Search for the cell housing the specified text and yield its [x, y] center coordinate. 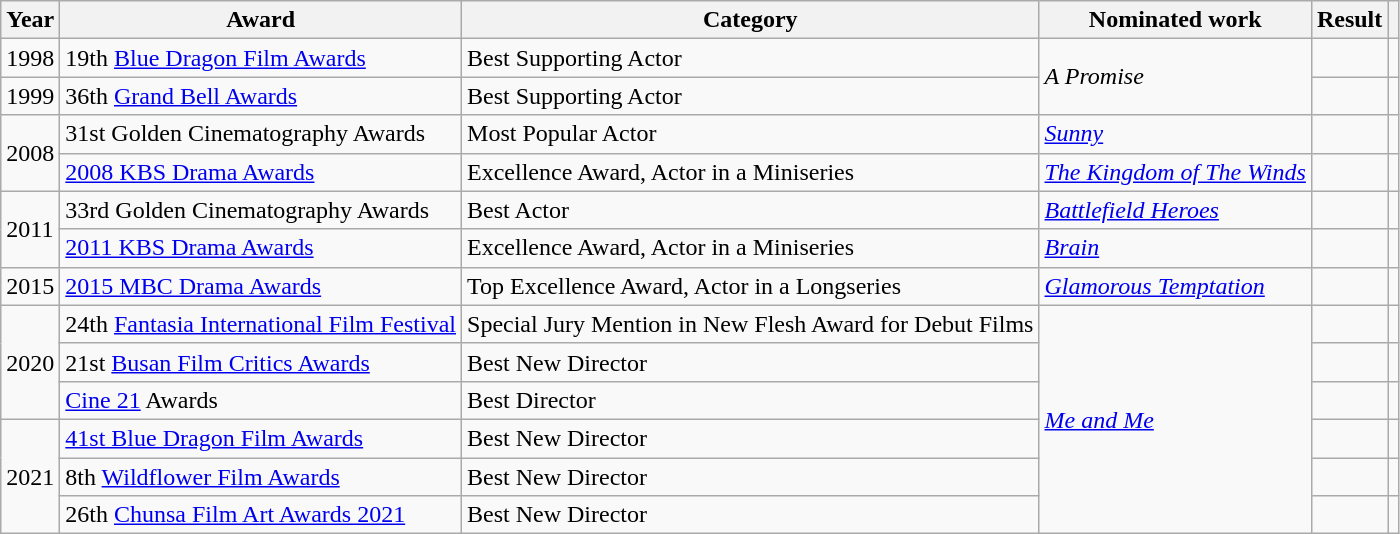
The Kingdom of The Winds [1175, 172]
2015 [30, 286]
Glamorous Temptation [1175, 286]
2008 [30, 153]
31st Golden Cinematography Awards [261, 134]
8th Wildflower Film Awards [261, 477]
A Promise [1175, 77]
2015 MBC Drama Awards [261, 286]
41st Blue Dragon Film Awards [261, 438]
Best Director [750, 400]
2008 KBS Drama Awards [261, 172]
Most Popular Actor [750, 134]
24th Fantasia International Film Festival [261, 324]
21st Busan Film Critics Awards [261, 362]
36th Grand Bell Awards [261, 96]
2020 [30, 362]
2011 KBS Drama Awards [261, 248]
1999 [30, 96]
33rd Golden Cinematography Awards [261, 210]
26th Chunsa Film Art Awards 2021 [261, 515]
Special Jury Mention in New Flesh Award for Debut Films [750, 324]
Brain [1175, 248]
Year [30, 20]
Result [1349, 20]
Battlefield Heroes [1175, 210]
Award [261, 20]
19th Blue Dragon Film Awards [261, 58]
Sunny [1175, 134]
Top Excellence Award, Actor in a Longseries [750, 286]
Category [750, 20]
Nominated work [1175, 20]
Cine 21 Awards [261, 400]
1998 [30, 58]
2011 [30, 229]
2021 [30, 476]
Best Actor [750, 210]
Me and Me [1175, 419]
